Determine the (x, y) coordinate at the center of the cell enclosing the given text.  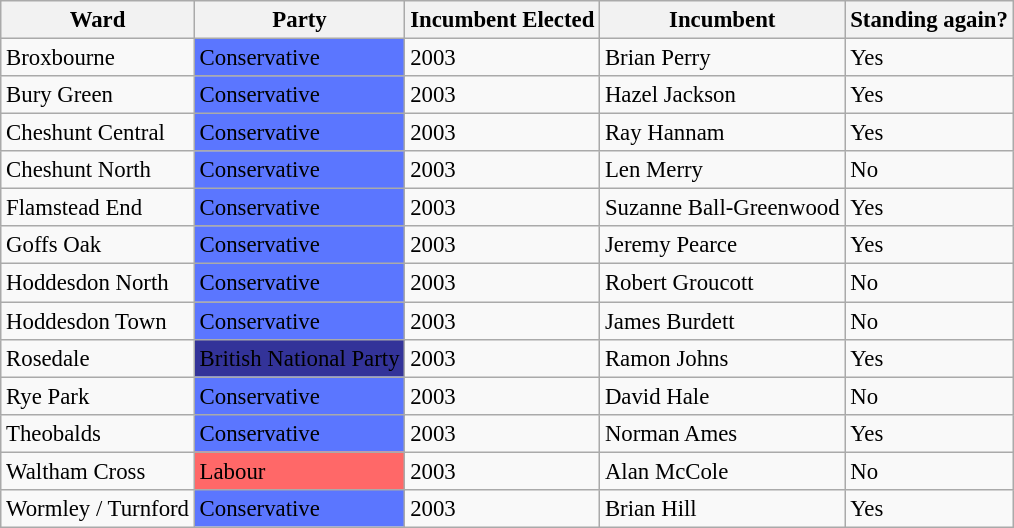
Len Merry (722, 170)
British National Party (300, 358)
Rosedale (98, 358)
Cheshunt North (98, 170)
Goffs Oak (98, 245)
Bury Green (98, 95)
Cheshunt Central (98, 133)
Broxbourne (98, 58)
Incumbent Elected (502, 20)
Wormley / Turnford (98, 509)
Party (300, 20)
Hoddesdon Town (98, 321)
Ward (98, 20)
Brian Perry (722, 58)
Suzanne Ball-Greenwood (722, 208)
Flamstead End (98, 208)
Alan McCole (722, 471)
Hoddesdon North (98, 283)
Rye Park (98, 396)
Norman Ames (722, 433)
James Burdett (722, 321)
Brian Hill (722, 509)
Jeremy Pearce (722, 245)
Waltham Cross (98, 471)
Ray Hannam (722, 133)
Theobalds (98, 433)
Hazel Jackson (722, 95)
Labour (300, 471)
Incumbent (722, 20)
Standing again? (929, 20)
David Hale (722, 396)
Ramon Johns (722, 358)
Robert Groucott (722, 283)
